Pinpoint the cell where the given text exists, returning its [x, y] midpoint coordinate. 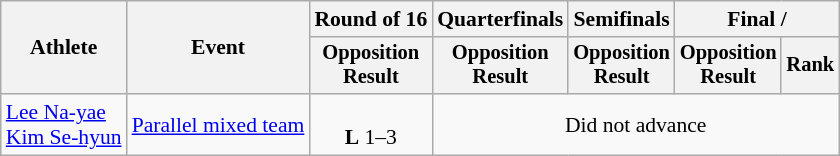
Parallel mixed team [218, 124]
Lee Na-yaeKim Se-hyun [64, 124]
Athlete [64, 48]
Round of 16 [370, 19]
Event [218, 48]
Final / [757, 19]
Did not advance [636, 124]
Semifinals [622, 19]
L 1–3 [370, 124]
Quarterfinals [500, 19]
Rank [810, 66]
